Return (x, y) of the center of cell containing provided text 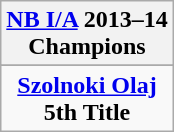
NB I/A 2013–14Champions (87, 34)
Szolnoki Olaj5th Title (87, 98)
